Return the [x, y] coordinate for the center point of the cell that contains the specified text.  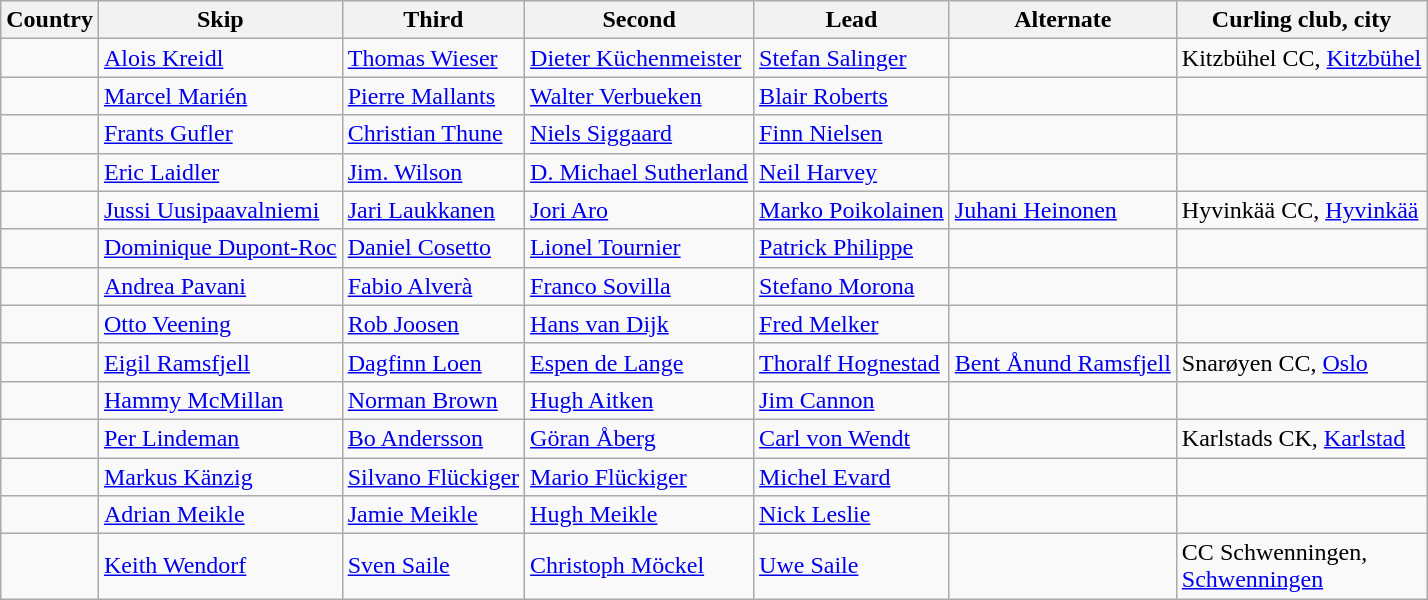
Norman Brown [433, 400]
Fred Melker [852, 324]
Thoralf Hognestad [852, 362]
Göran Åberg [640, 438]
Franco Sovilla [640, 286]
Alois Kreidl [220, 58]
Marko Poikolainen [852, 210]
Jari Laukkanen [433, 210]
Hans van Dijk [640, 324]
Eric Laidler [220, 172]
Eigil Ramsfjell [220, 362]
Patrick Philippe [852, 248]
Bent Ånund Ramsfjell [1062, 362]
D. Michael Sutherland [640, 172]
Jim Cannon [852, 400]
Dieter Küchenmeister [640, 58]
Lionel Tournier [640, 248]
Marcel Marién [220, 96]
Sven Saile [433, 566]
Per Lindeman [220, 438]
Uwe Saile [852, 566]
Hyvinkää CC, Hyvinkää [1301, 210]
Jussi Uusipaavalniemi [220, 210]
Alternate [1062, 20]
Skip [220, 20]
CC Schwenningen,Schwenningen [1301, 566]
Silvano Flückiger [433, 477]
Second [640, 20]
Snarøyen CC, Oslo [1301, 362]
Bo Andersson [433, 438]
Blair Roberts [852, 96]
Jim. Wilson [433, 172]
Stefan Salinger [852, 58]
Kitzbühel CC, Kitzbühel [1301, 58]
Stefano Morona [852, 286]
Thomas Wieser [433, 58]
Lead [852, 20]
Markus Känzig [220, 477]
Carl von Wendt [852, 438]
Daniel Cosetto [433, 248]
Nick Leslie [852, 515]
Keith Wendorf [220, 566]
Hugh Meikle [640, 515]
Walter Verbueken [640, 96]
Hammy McMillan [220, 400]
Finn Nielsen [852, 134]
Niels Siggaard [640, 134]
Fabio Alverà [433, 286]
Jori Aro [640, 210]
Michel Evard [852, 477]
Andrea Pavani [220, 286]
Christoph Möckel [640, 566]
Jamie Meikle [433, 515]
Third [433, 20]
Country [50, 20]
Mario Flückiger [640, 477]
Rob Joosen [433, 324]
Dagfinn Loen [433, 362]
Frants Gufler [220, 134]
Curling club, city [1301, 20]
Dominique Dupont-Roc [220, 248]
Hugh Aitken [640, 400]
Juhani Heinonen [1062, 210]
Neil Harvey [852, 172]
Espen de Lange [640, 362]
Adrian Meikle [220, 515]
Otto Veening [220, 324]
Christian Thune [433, 134]
Karlstads CK, Karlstad [1301, 438]
Pierre Mallants [433, 96]
